Provide the [X, Y] coordinate of the cell's center where the given text is located.  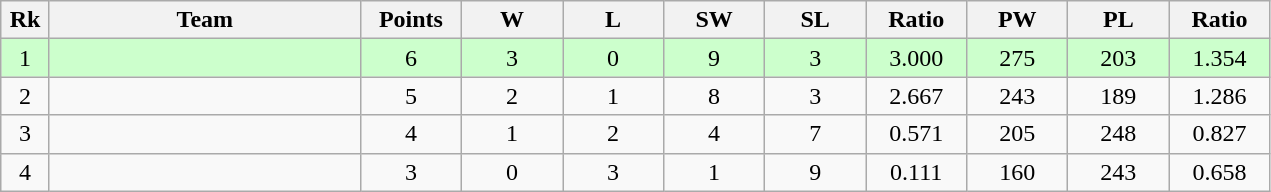
248 [1118, 134]
L [612, 20]
8 [714, 96]
SL [816, 20]
6 [410, 58]
1.286 [1220, 96]
0.111 [916, 172]
203 [1118, 58]
205 [1018, 134]
3.000 [916, 58]
W [512, 20]
0.658 [1220, 172]
Rk [26, 20]
160 [1018, 172]
SW [714, 20]
0.571 [916, 134]
2.667 [916, 96]
PL [1118, 20]
PW [1018, 20]
1.354 [1220, 58]
Points [410, 20]
0.827 [1220, 134]
5 [410, 96]
Team [204, 20]
7 [816, 134]
189 [1118, 96]
275 [1018, 58]
